Find where the given text appears and provide that cell's center as (X, Y) coordinate. 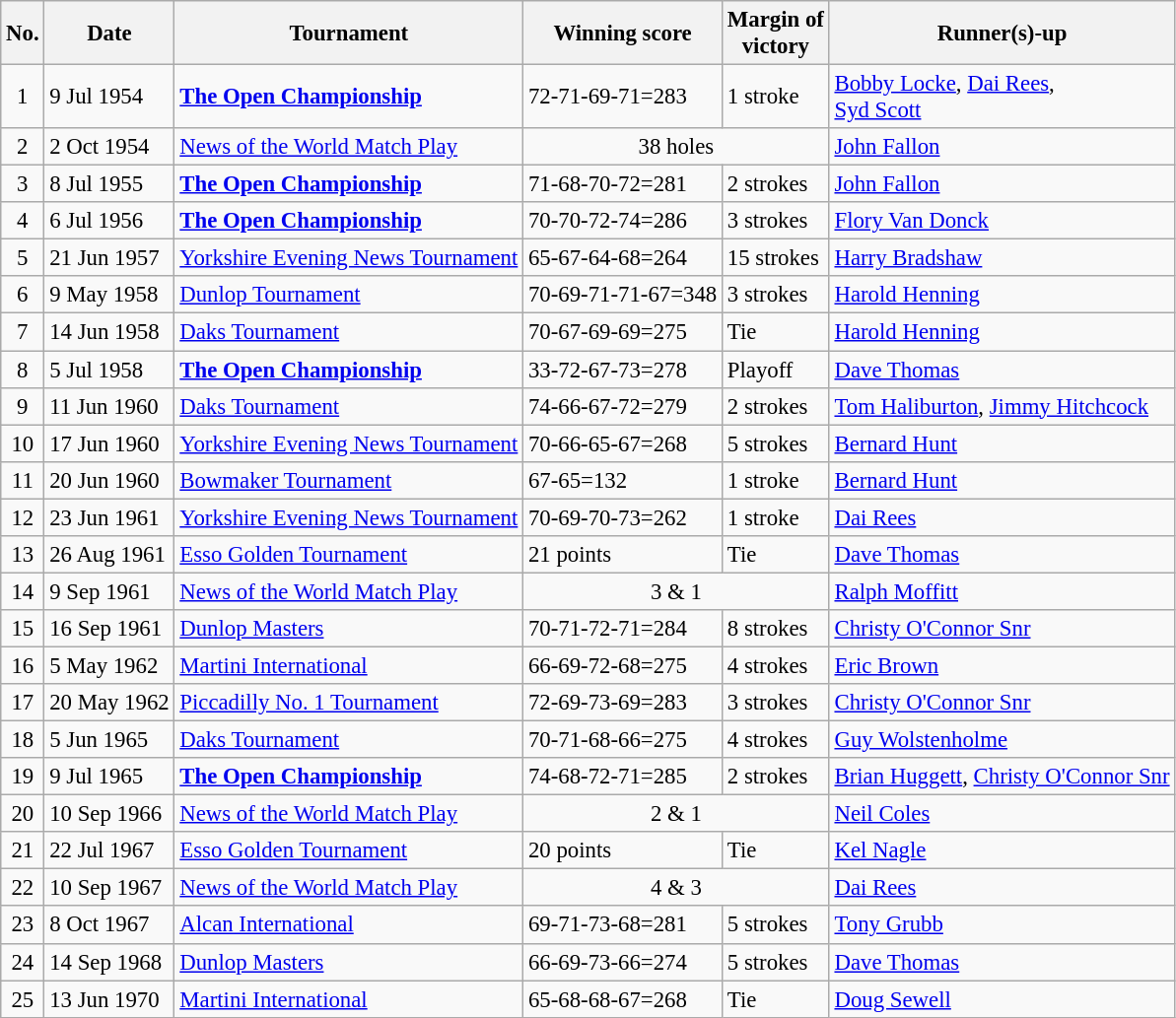
17 (23, 703)
Tom Haliburton, Jimmy Hitchcock (1002, 406)
Harry Bradshaw (1002, 258)
70-70-72-74=286 (623, 221)
Margin ofvictory (775, 34)
5 Jul 1958 (109, 370)
4 & 3 (676, 888)
66-69-73-66=274 (623, 962)
9 May 1958 (109, 295)
74-68-72-71=285 (623, 777)
70-67-69-69=275 (623, 332)
10 Sep 1967 (109, 888)
23 (23, 925)
3 & 1 (676, 591)
Tony Grubb (1002, 925)
2 Oct 1954 (109, 147)
74-66-67-72=279 (623, 406)
17 Jun 1960 (109, 443)
22 (23, 888)
70-69-70-73=262 (623, 517)
9 Jul 1965 (109, 777)
21 Jun 1957 (109, 258)
14 Sep 1968 (109, 962)
38 holes (676, 147)
2 (23, 147)
Winning score (623, 34)
72-69-73-69=283 (623, 703)
10 (23, 443)
3 (23, 184)
10 Sep 1966 (109, 814)
72-71-69-71=283 (623, 97)
Kel Nagle (1002, 850)
5 Jun 1965 (109, 740)
9 (23, 406)
70-69-71-71-67=348 (623, 295)
No. (23, 34)
14 (23, 591)
24 (23, 962)
26 Aug 1961 (109, 555)
20 May 1962 (109, 703)
8 strokes (775, 629)
Bobby Locke, Dai Rees, Syd Scott (1002, 97)
Playoff (775, 370)
6 Jul 1956 (109, 221)
21 points (623, 555)
6 (23, 295)
Dunlop Tournament (349, 295)
8 Jul 1955 (109, 184)
Runner(s)-up (1002, 34)
9 Sep 1961 (109, 591)
23 Jun 1961 (109, 517)
70-71-68-66=275 (623, 740)
Alcan International (349, 925)
2 & 1 (676, 814)
8 (23, 370)
Piccadilly No. 1 Tournament (349, 703)
4 (23, 221)
16 Sep 1961 (109, 629)
20 points (623, 850)
19 (23, 777)
66-69-72-68=275 (623, 665)
70-71-72-71=284 (623, 629)
13 Jun 1970 (109, 999)
65-68-68-67=268 (623, 999)
Eric Brown (1002, 665)
Doug Sewell (1002, 999)
5 (23, 258)
Tournament (349, 34)
Bowmaker Tournament (349, 480)
15 strokes (775, 258)
71-68-70-72=281 (623, 184)
8 Oct 1967 (109, 925)
9 Jul 1954 (109, 97)
20 Jun 1960 (109, 480)
12 (23, 517)
16 (23, 665)
14 Jun 1958 (109, 332)
1 (23, 97)
Brian Huggett, Christy O'Connor Snr (1002, 777)
25 (23, 999)
33-72-67-73=278 (623, 370)
22 Jul 1967 (109, 850)
5 May 1962 (109, 665)
70-66-65-67=268 (623, 443)
18 (23, 740)
Ralph Moffitt (1002, 591)
7 (23, 332)
Neil Coles (1002, 814)
Date (109, 34)
Guy Wolstenholme (1002, 740)
65-67-64-68=264 (623, 258)
69-71-73-68=281 (623, 925)
Flory Van Donck (1002, 221)
13 (23, 555)
67-65=132 (623, 480)
11 Jun 1960 (109, 406)
21 (23, 850)
15 (23, 629)
11 (23, 480)
20 (23, 814)
